Capture the cell that displays the provided text and extract its [x, y] central coordinate. 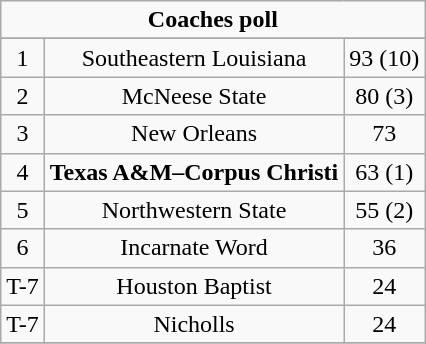
4 [23, 172]
Northwestern State [194, 210]
McNeese State [194, 96]
55 (2) [384, 210]
Incarnate Word [194, 248]
3 [23, 134]
Houston Baptist [194, 286]
Coaches poll [213, 20]
Nicholls [194, 324]
New Orleans [194, 134]
5 [23, 210]
36 [384, 248]
2 [23, 96]
80 (3) [384, 96]
Texas A&M–Corpus Christi [194, 172]
63 (1) [384, 172]
1 [23, 58]
73 [384, 134]
93 (10) [384, 58]
Southeastern Louisiana [194, 58]
6 [23, 248]
